Capture the cell that displays the provided text and extract its [x, y] central coordinate. 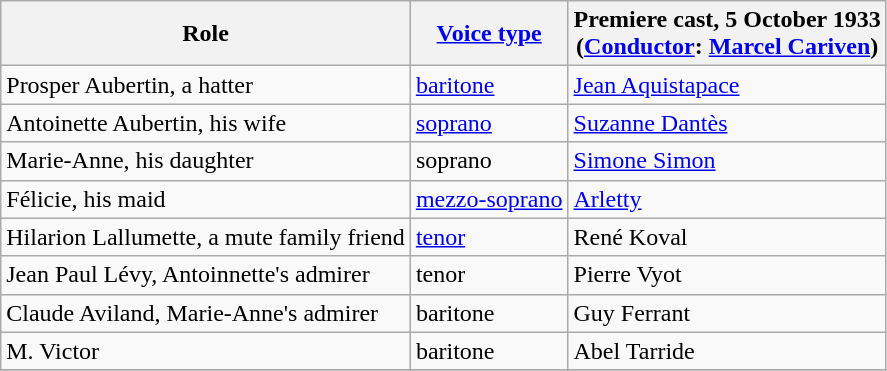
Simone Simon [727, 161]
Voice type [489, 34]
Arletty [727, 199]
Hilarion Lallumette, a mute family friend [206, 237]
Guy Ferrant [727, 313]
Prosper Aubertin, a hatter [206, 85]
Premiere cast, 5 October 1933(Conductor: Marcel Cariven) [727, 34]
Claude Aviland, Marie-Anne's admirer [206, 313]
Abel Tarride [727, 351]
Pierre Vyot [727, 275]
Jean Aquistapace [727, 85]
Suzanne Dantès [727, 123]
Antoinette Aubertin, his wife [206, 123]
mezzo-soprano [489, 199]
Role [206, 34]
Félicie, his maid [206, 199]
Marie-Anne, his daughter [206, 161]
René Koval [727, 237]
Jean Paul Lévy, Antoinnette's admirer [206, 275]
M. Victor [206, 351]
